Pinpoint the cell where the given text exists, returning its [X, Y] midpoint coordinate. 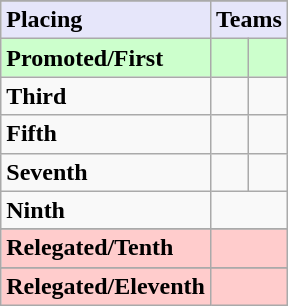
Seventh [106, 172]
Placing [106, 20]
Third [106, 96]
Fifth [106, 134]
Relegated/Tenth [106, 248]
Promoted/First [106, 58]
Teams [248, 20]
Ninth [106, 210]
Relegated/Eleventh [106, 286]
